Identify which cell holds the provided text, then report its (X, Y) central coordinate. 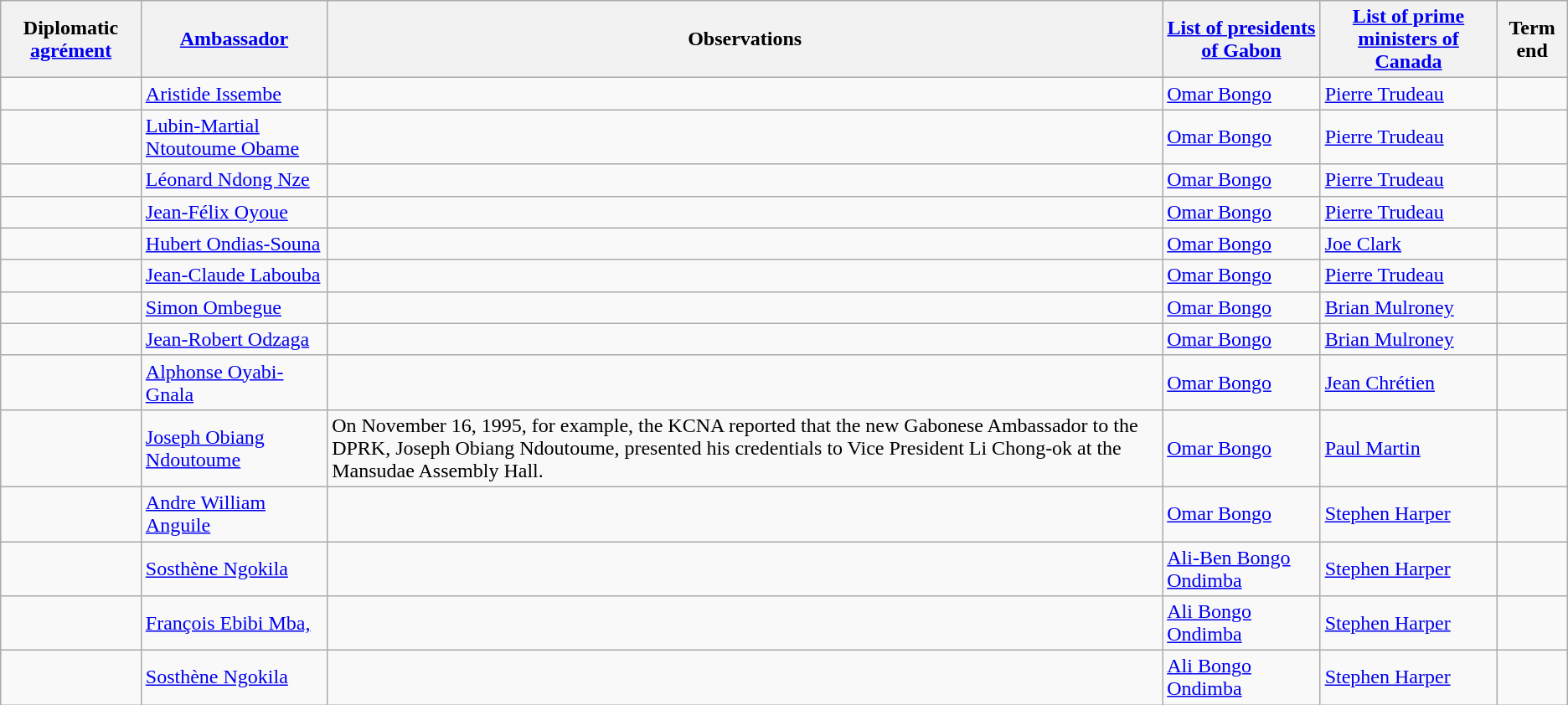
List of prime ministers of Canada (1409, 39)
Hubert Ondias-Souna (234, 244)
Jean-Félix Oyoue (234, 212)
Paul Martin (1409, 448)
Jean Chrétien (1409, 382)
Jean-Robert Odzaga (234, 339)
Léonard Ndong Nze (234, 180)
Joe Clark (1409, 244)
François Ebibi Mba, (234, 623)
Diplomatic agrément (71, 39)
Aristide Issembe (234, 94)
Lubin-Martial Ntoutoume Obame (234, 137)
Joseph Obiang Ndoutoume (234, 448)
Jean-Claude Labouba (234, 275)
Observations (745, 39)
Simon Ombegue (234, 307)
Alphonse Oyabi-Gnala (234, 382)
Andre William Anguile (234, 514)
Term end (1532, 39)
List of presidents of Gabon (1241, 39)
Ambassador (234, 39)
Ali-Ben Bongo Ondimba (1241, 568)
